Scan for the cell matching the given text and deliver its [x, y] coordinate at center. 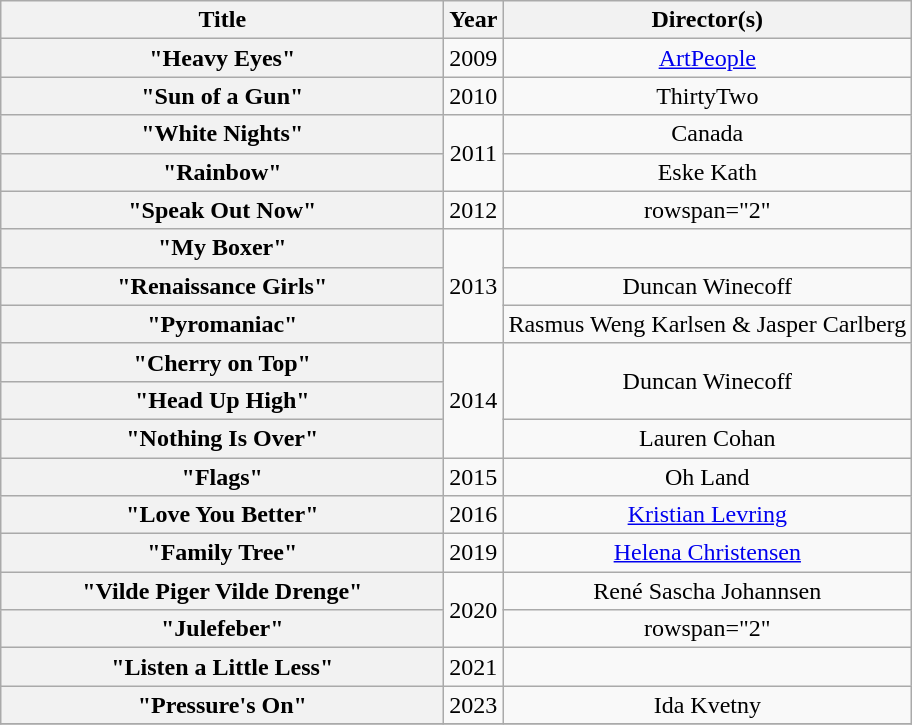
"Love You Better" [222, 515]
"Renaissance Girls" [222, 286]
"Pyromaniac" [222, 324]
Ida Kvetny [708, 705]
Kristian Levring [708, 515]
Oh Land [708, 477]
Rasmus Weng Karlsen & Jasper Carlberg [708, 324]
"Heavy Eyes" [222, 58]
"Family Tree" [222, 553]
"Pressure's On" [222, 705]
2012 [474, 210]
2016 [474, 515]
2023 [474, 705]
Lauren Cohan [708, 438]
"Rainbow" [222, 172]
2011 [474, 153]
2010 [474, 96]
Eske Kath [708, 172]
"Flags" [222, 477]
Year [474, 20]
2015 [474, 477]
ArtPeople [708, 58]
ThirtyTwo [708, 96]
2019 [474, 553]
"Vilde Piger Vilde Drenge" [222, 591]
Canada [708, 134]
2021 [474, 667]
Director(s) [708, 20]
2014 [474, 400]
"Julefeber" [222, 629]
Helena Christensen [708, 553]
"Nothing Is Over" [222, 438]
Title [222, 20]
"My Boxer" [222, 248]
René Sascha Johannsen [708, 591]
2020 [474, 610]
"Head Up High" [222, 400]
"Sun of a Gun" [222, 96]
"Listen a Little Less" [222, 667]
2013 [474, 286]
"Cherry on Top" [222, 362]
"Speak Out Now" [222, 210]
2009 [474, 58]
"White Nights" [222, 134]
